Return [x, y] of the center of cell containing provided text 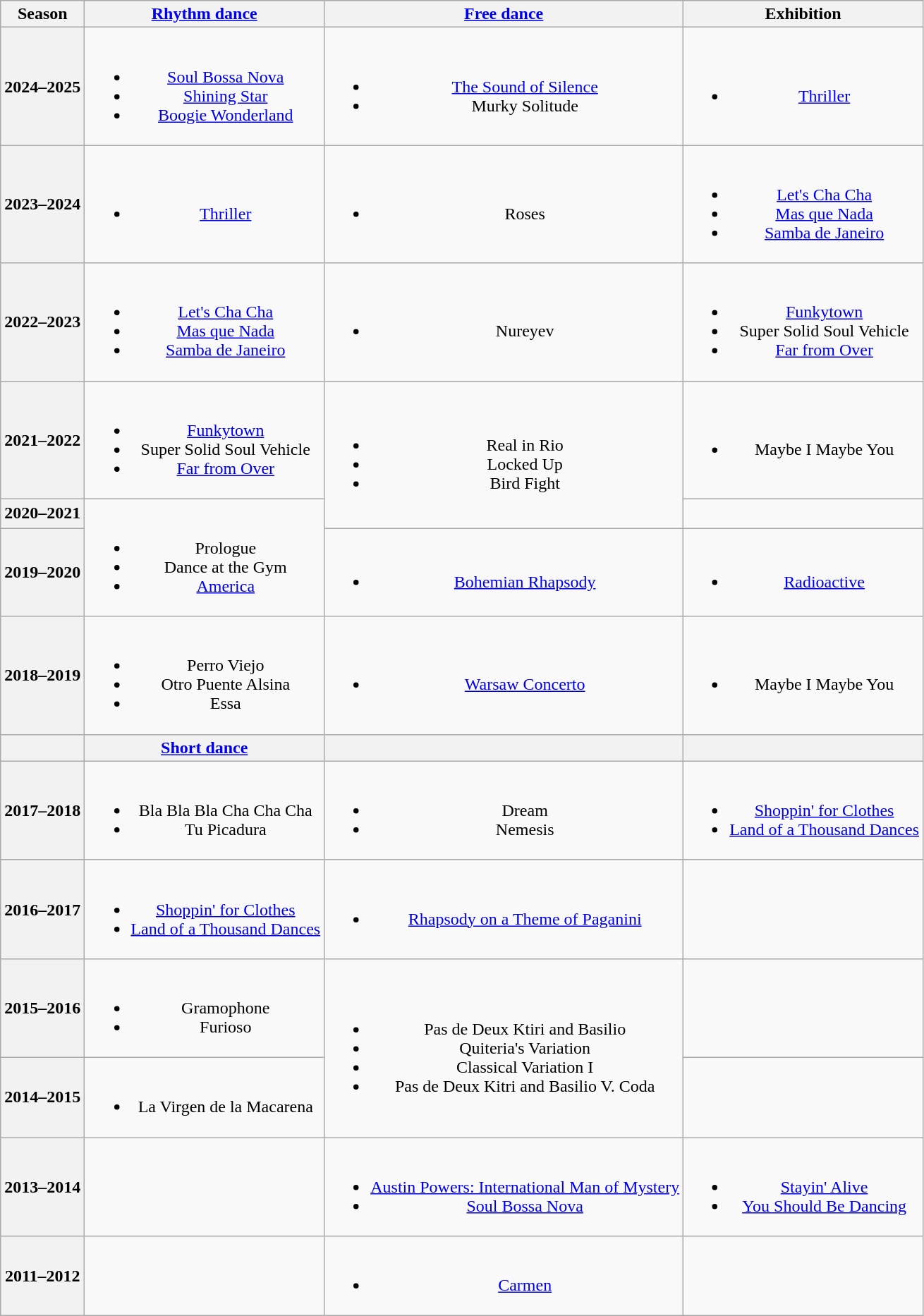
Rhythm dance [205, 14]
Short dance [205, 748]
2019–2020 [42, 573]
Radioactive [803, 573]
2020–2021 [42, 513]
Soul Bossa Nova Shining Star Boogie Wonderland [205, 86]
2024–2025 [42, 86]
Warsaw Concerto [504, 676]
Stayin' AliveYou Should Be Dancing [803, 1186]
2011–2012 [42, 1277]
2023–2024 [42, 205]
Prologue Dance at the Gym America [205, 557]
2022–2023 [42, 322]
La Virgen de la Macarena [205, 1097]
2015–2016 [42, 1008]
2014–2015 [42, 1097]
Dream Nemesis [504, 810]
2017–2018 [42, 810]
Bohemian Rhapsody [504, 573]
Perro Viejo Otro Puente Alsina Essa [205, 676]
Rhapsody on a Theme of Paganini [504, 909]
Bla Bla Bla Cha Cha Cha Tu Picadura [205, 810]
Carmen [504, 1277]
Pas de Deux Ktiri and BasilioQuiteria's VariationClassical Variation IPas de Deux Kitri and Basilio V. Coda [504, 1048]
The Sound of Silence Murky Solitude [504, 86]
Nureyev [504, 322]
2021–2022 [42, 440]
Exhibition [803, 14]
Season [42, 14]
2013–2014 [42, 1186]
Austin Powers: International Man of Mystery Soul Bossa Nova [504, 1186]
Gramophone Furioso [205, 1008]
2016–2017 [42, 909]
2018–2019 [42, 676]
Real in RioLocked UpBird Fight [504, 454]
Roses [504, 205]
Free dance [504, 14]
